For the text-containing cell, return its midpoint in (x, y) coordinate format. 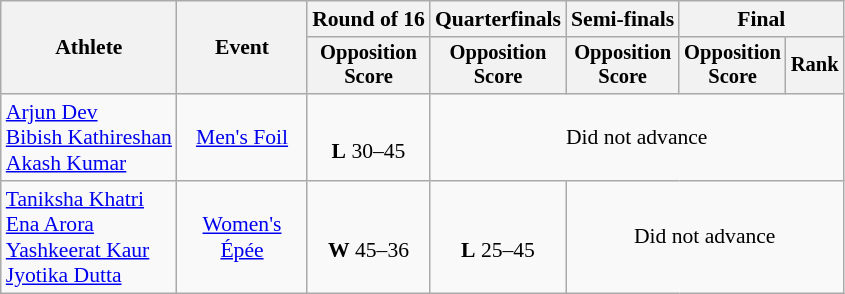
Semi-finals (622, 19)
L 30–45 (368, 138)
Round of 16 (368, 19)
Quarterfinals (498, 19)
Athlete (89, 48)
Women's Épée (242, 237)
Men's Foil (242, 138)
L 25–45 (498, 237)
Taniksha KhatriEna AroraYashkeerat KaurJyotika Dutta (89, 237)
Event (242, 48)
W 45–36 (368, 237)
Rank (815, 66)
Final (761, 19)
Arjun DevBibish KathireshanAkash Kumar (89, 138)
